For the text-containing cell, return its midpoint in (X, Y) coordinate format. 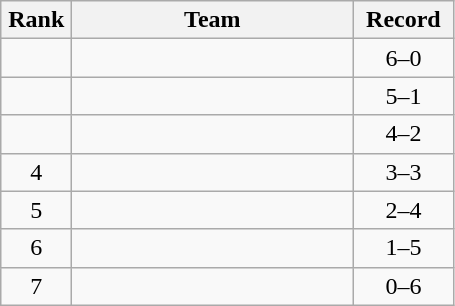
Team (212, 20)
0–6 (404, 286)
7 (36, 286)
6 (36, 248)
6–0 (404, 58)
5 (36, 210)
Rank (36, 20)
Record (404, 20)
5–1 (404, 96)
1–5 (404, 248)
2–4 (404, 210)
4–2 (404, 134)
4 (36, 172)
3–3 (404, 172)
